Scan for the cell matching the given text and deliver its (x, y) coordinate at center. 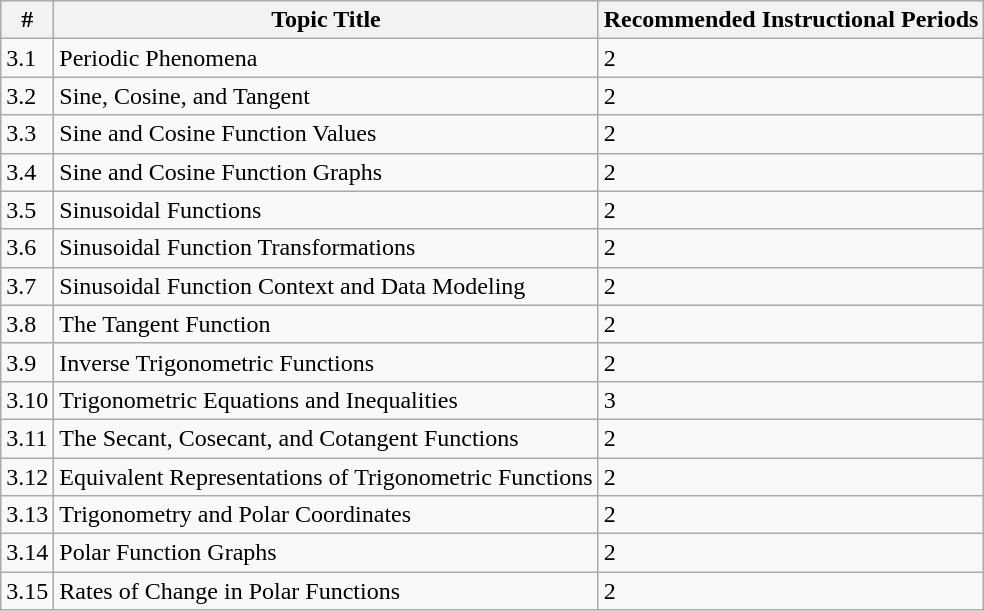
3.4 (28, 172)
Trigonometric Equations and Inequalities (326, 400)
3.12 (28, 477)
Recommended Instructional Periods (791, 20)
Trigonometry and Polar Coordinates (326, 515)
3.8 (28, 324)
Sine and Cosine Function Graphs (326, 172)
Sine, Cosine, and Tangent (326, 96)
3.15 (28, 591)
3.13 (28, 515)
Sine and Cosine Function Values (326, 134)
The Secant, Cosecant, and Cotangent Functions (326, 438)
Rates of Change in Polar Functions (326, 591)
3.7 (28, 286)
Sinusoidal Function Context and Data Modeling (326, 286)
3 (791, 400)
3.5 (28, 210)
3.2 (28, 96)
3.3 (28, 134)
3.1 (28, 58)
Equivalent Representations of Trigonometric Functions (326, 477)
3.9 (28, 362)
3.11 (28, 438)
3.14 (28, 553)
Topic Title (326, 20)
Inverse Trigonometric Functions (326, 362)
Sinusoidal Functions (326, 210)
Polar Function Graphs (326, 553)
Periodic Phenomena (326, 58)
The Tangent Function (326, 324)
# (28, 20)
3.10 (28, 400)
Sinusoidal Function Transformations (326, 248)
3.6 (28, 248)
